Determine the [x, y] coordinate at the center of the cell enclosing the given text.  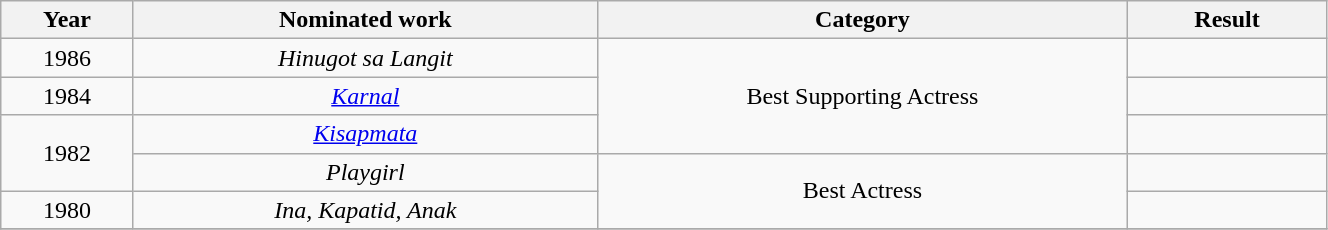
Result [1228, 20]
Category [862, 20]
Hinugot sa Langit [365, 58]
Ina, Kapatid, Anak [365, 210]
Nominated work [365, 20]
Kisapmata [365, 134]
Karnal [365, 96]
1982 [68, 153]
1986 [68, 58]
1984 [68, 96]
Best Actress [862, 191]
Best Supporting Actress [862, 96]
Playgirl [365, 172]
1980 [68, 210]
Year [68, 20]
